Output the (x, y) coordinate of the center of the cell containing the given text.  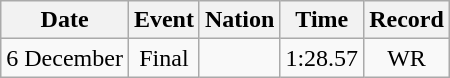
6 December (65, 58)
Final (164, 58)
WR (407, 58)
1:28.57 (322, 58)
Record (407, 20)
Date (65, 20)
Event (164, 20)
Time (322, 20)
Nation (239, 20)
